Return (X, Y) of the center of cell containing provided text 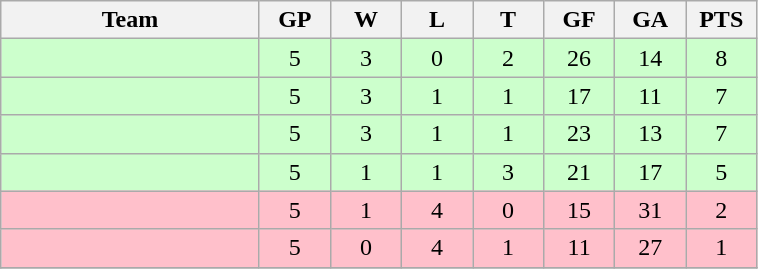
21 (580, 172)
8 (722, 58)
13 (650, 134)
15 (580, 210)
GF (580, 20)
26 (580, 58)
W (366, 20)
31 (650, 210)
23 (580, 134)
L (436, 20)
Team (130, 20)
27 (650, 248)
PTS (722, 20)
T (508, 20)
GP (294, 20)
GA (650, 20)
14 (650, 58)
